For the text-containing cell, return its midpoint in (x, y) coordinate format. 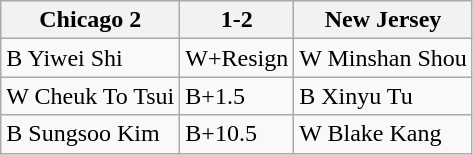
New Jersey (384, 20)
W Minshan Shou (384, 58)
B+10.5 (237, 134)
W+Resign (237, 58)
Chicago 2 (90, 20)
B Yiwei Shi (90, 58)
1-2 (237, 20)
B+1.5 (237, 96)
W Cheuk To Tsui (90, 96)
B Xinyu Tu (384, 96)
B Sungsoo Kim (90, 134)
W Blake Kang (384, 134)
